Provide the [X, Y] coordinate of the cell's center where the given text is located.  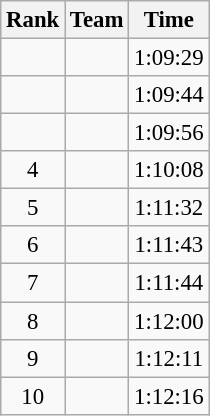
9 [33, 358]
4 [33, 170]
Team [97, 20]
1:11:32 [169, 208]
6 [33, 245]
7 [33, 283]
1:09:44 [169, 95]
8 [33, 321]
1:12:16 [169, 396]
1:09:56 [169, 133]
Rank [33, 20]
1:11:43 [169, 245]
1:12:00 [169, 321]
10 [33, 396]
1:09:29 [169, 58]
1:12:11 [169, 358]
Time [169, 20]
1:11:44 [169, 283]
5 [33, 208]
1:10:08 [169, 170]
